Provide the (X, Y) coordinate of the cell's center where the given text is located.  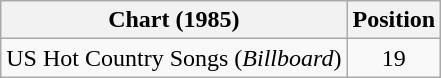
Position (394, 20)
Chart (1985) (174, 20)
US Hot Country Songs (Billboard) (174, 58)
19 (394, 58)
